Output the (x, y) coordinate of the center of the cell containing the given text.  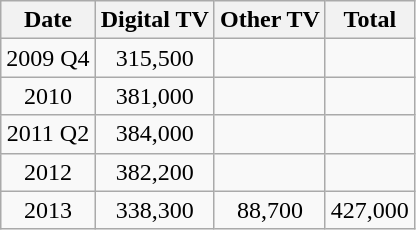
2013 (48, 210)
2010 (48, 96)
2009 Q4 (48, 58)
382,200 (154, 172)
Digital TV (154, 20)
2011 Q2 (48, 134)
2012 (48, 172)
Total (370, 20)
88,700 (270, 210)
384,000 (154, 134)
338,300 (154, 210)
Date (48, 20)
427,000 (370, 210)
Other TV (270, 20)
381,000 (154, 96)
315,500 (154, 58)
